Find where the given text appears and provide that cell's center as [X, Y] coordinate. 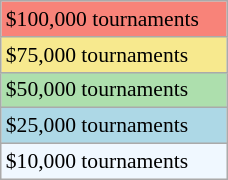
$75,000 tournaments [114, 55]
$25,000 tournaments [114, 126]
$100,000 tournaments [114, 19]
$10,000 tournaments [114, 162]
$50,000 tournaments [114, 90]
